Return [x, y] of the center of cell containing provided text 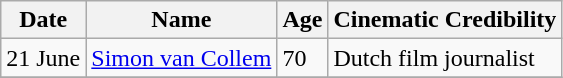
Date [44, 20]
Simon van Collem [182, 58]
70 [302, 58]
Name [182, 20]
Age [302, 20]
21 June [44, 58]
Cinematic Credibility [445, 20]
Dutch film journalist [445, 58]
